Locate the cell with the specified text and output its (x, y) center coordinate. 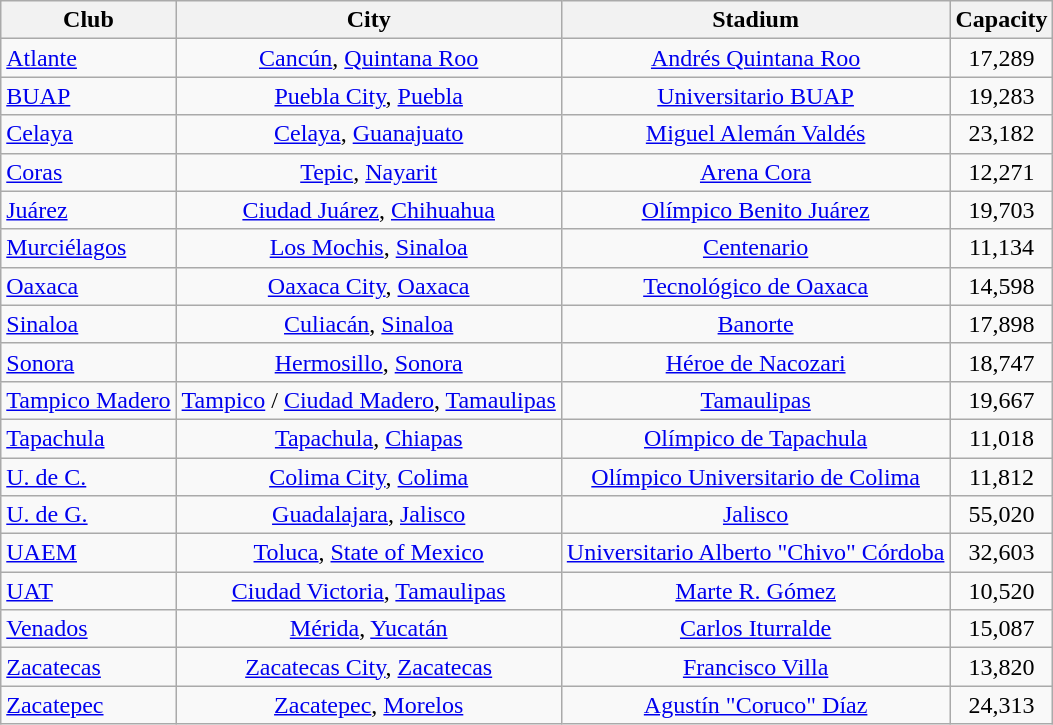
Héroe de Nacozari (756, 362)
Olímpico Universitario de Colima (756, 477)
12,271 (1002, 172)
19,703 (1002, 210)
Colima City, Colima (368, 477)
Coras (88, 172)
Tecnológico de Oaxaca (756, 286)
City (368, 20)
Tepic, Nayarit (368, 172)
Carlos Iturralde (756, 629)
Banorte (756, 324)
Andrés Quintana Roo (756, 58)
Murciélagos (88, 248)
Culiacán, Sinaloa (368, 324)
Centenario (756, 248)
Zacatecas City, Zacatecas (368, 667)
Celaya (88, 134)
Tampico / Ciudad Madero, Tamaulipas (368, 400)
Tapachula, Chiapas (368, 438)
11,134 (1002, 248)
11,018 (1002, 438)
Ciudad Juárez, Chihuahua (368, 210)
Celaya, Guanajuato (368, 134)
Olímpico de Tapachula (756, 438)
Arena Cora (756, 172)
Universitario Alberto "Chivo" Córdoba (756, 553)
Club (88, 20)
Stadium (756, 20)
U. de C. (88, 477)
Venados (88, 629)
Cancún, Quintana Roo (368, 58)
Marte R. Gómez (756, 591)
55,020 (1002, 515)
Capacity (1002, 20)
Francisco Villa (756, 667)
Tampico Madero (88, 400)
32,603 (1002, 553)
14,598 (1002, 286)
Sinaloa (88, 324)
Zacatepec, Morelos (368, 705)
Oaxaca City, Oaxaca (368, 286)
Tamaulipas (756, 400)
19,667 (1002, 400)
Los Mochis, Sinaloa (368, 248)
15,087 (1002, 629)
17,289 (1002, 58)
Guadalajara, Jalisco (368, 515)
Miguel Alemán Valdés (756, 134)
Sonora (88, 362)
Mérida, Yucatán (368, 629)
Ciudad Victoria, Tamaulipas (368, 591)
10,520 (1002, 591)
11,812 (1002, 477)
17,898 (1002, 324)
18,747 (1002, 362)
Zacatecas (88, 667)
Atlante (88, 58)
Universitario BUAP (756, 96)
UAEM (88, 553)
Tapachula (88, 438)
19,283 (1002, 96)
UAT (88, 591)
Juárez (88, 210)
Zacatepec (88, 705)
23,182 (1002, 134)
U. de G. (88, 515)
BUAP (88, 96)
Puebla City, Puebla (368, 96)
Agustín "Coruco" Díaz (756, 705)
24,313 (1002, 705)
Toluca, State of Mexico (368, 553)
13,820 (1002, 667)
Olímpico Benito Juárez (756, 210)
Oaxaca (88, 286)
Jalisco (756, 515)
Hermosillo, Sonora (368, 362)
